Provide the (x, y) coordinate of the cell's center where the given text is located.  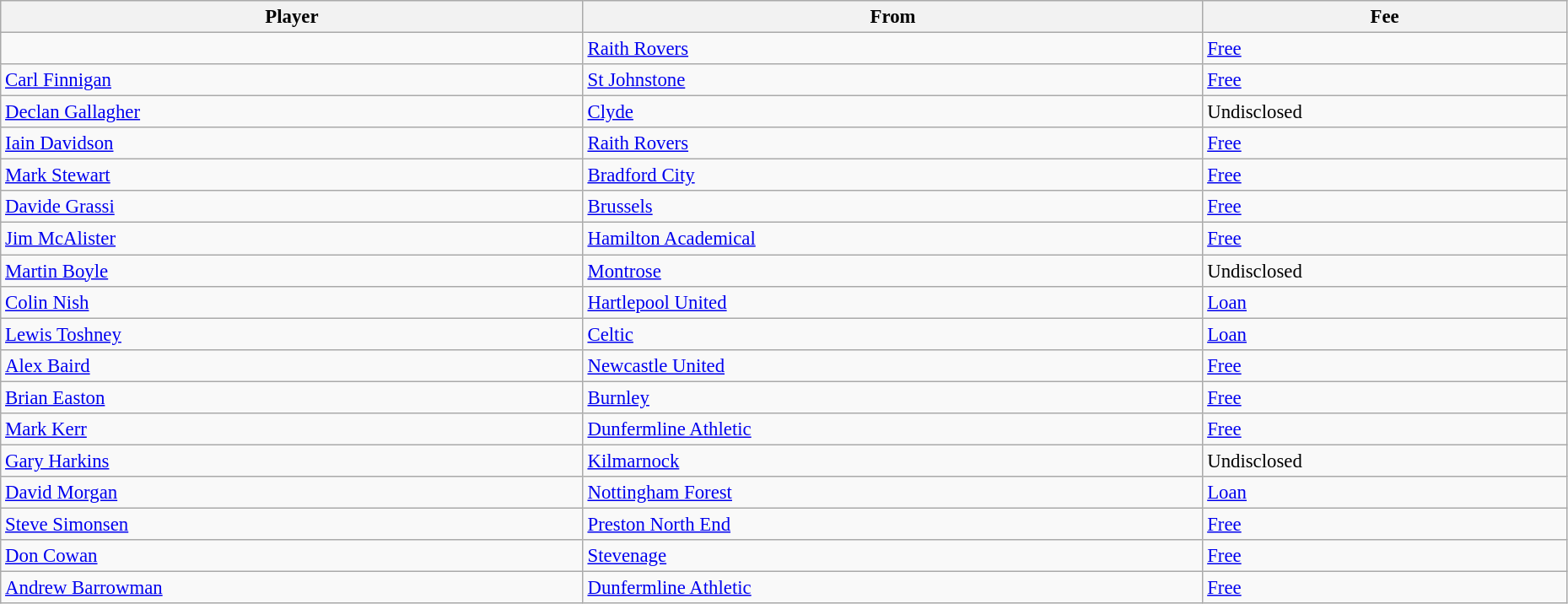
Preston North End (892, 524)
Martin Boyle (292, 271)
Mark Kerr (292, 429)
From (892, 17)
Burnley (892, 397)
St Johnstone (892, 80)
Brian Easton (292, 397)
Carl Finnigan (292, 80)
Davide Grassi (292, 207)
Iain Davidson (292, 143)
Jim McAlister (292, 239)
Steve Simonsen (292, 524)
Kilmarnock (892, 461)
Hamilton Academical (892, 239)
David Morgan (292, 493)
Player (292, 17)
Mark Stewart (292, 175)
Nottingham Forest (892, 493)
Lewis Toshney (292, 334)
Declan Gallagher (292, 112)
Don Cowan (292, 556)
Celtic (892, 334)
Andrew Barrowman (292, 588)
Brussels (892, 207)
Montrose (892, 271)
Newcastle United (892, 365)
Clyde (892, 112)
Stevenage (892, 556)
Colin Nish (292, 302)
Bradford City (892, 175)
Fee (1385, 17)
Hartlepool United (892, 302)
Alex Baird (292, 365)
Gary Harkins (292, 461)
